Locate the cell with the specified text and output its (x, y) center coordinate. 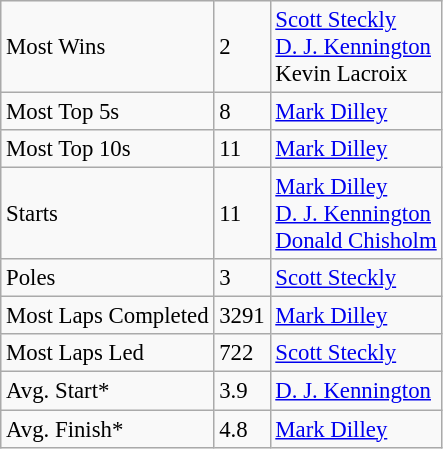
Most Wins (108, 47)
Scott StecklyD. J. KenningtonKevin Lacroix (356, 47)
Most Laps Completed (108, 316)
3.9 (242, 391)
Most Laps Led (108, 353)
2 (242, 47)
D. J. Kennington (356, 391)
4.8 (242, 429)
3 (242, 278)
8 (242, 112)
Mark DilleyD. J. KenningtonDonald Chisholm (356, 214)
3291 (242, 316)
Most Top 5s (108, 112)
Poles (108, 278)
Starts (108, 214)
722 (242, 353)
Avg. Start* (108, 391)
Most Top 10s (108, 149)
Avg. Finish* (108, 429)
